From the cell containing the given text, extract its center point as [x, y] coordinate. 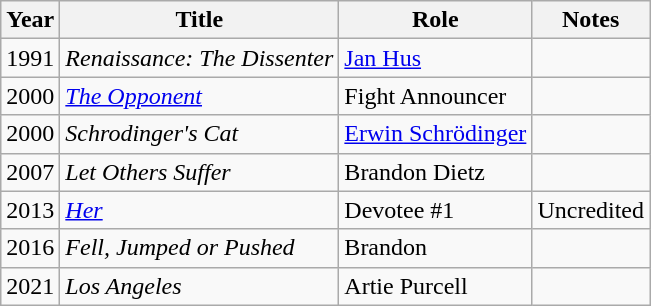
Fell, Jumped or Pushed [200, 248]
Her [200, 210]
2013 [30, 210]
Jan Hus [436, 58]
2016 [30, 248]
1991 [30, 58]
2021 [30, 286]
Schrodinger's Cat [200, 134]
Fight Announcer [436, 96]
Uncredited [591, 210]
Notes [591, 20]
Artie Purcell [436, 286]
Title [200, 20]
Brandon [436, 248]
Brandon Dietz [436, 172]
Los Angeles [200, 286]
Let Others Suffer [200, 172]
2007 [30, 172]
Year [30, 20]
The Opponent [200, 96]
Renaissance: The Dissenter [200, 58]
Role [436, 20]
Devotee #1 [436, 210]
Erwin Schrödinger [436, 134]
